Pinpoint the cell where the given text exists, returning its (x, y) midpoint coordinate. 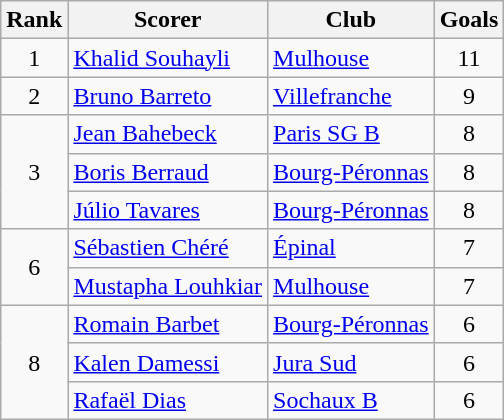
1 (34, 58)
Sébastien Chéré (168, 248)
2 (34, 96)
Boris Berraud (168, 172)
Khalid Souhayli (168, 58)
Bruno Barreto (168, 96)
Scorer (168, 20)
Épinal (352, 248)
Goals (469, 20)
Sochaux B (352, 400)
Júlio Tavares (168, 210)
Jean Bahebeck (168, 134)
Rank (34, 20)
Jura Sud (352, 362)
11 (469, 58)
Romain Barbet (168, 324)
Kalen Damessi (168, 362)
Mustapha Louhkiar (168, 286)
Paris SG B (352, 134)
Club (352, 20)
3 (34, 172)
Villefranche (352, 96)
9 (469, 96)
Rafaël Dias (168, 400)
